Find where the given text appears and provide that cell's center as (x, y) coordinate. 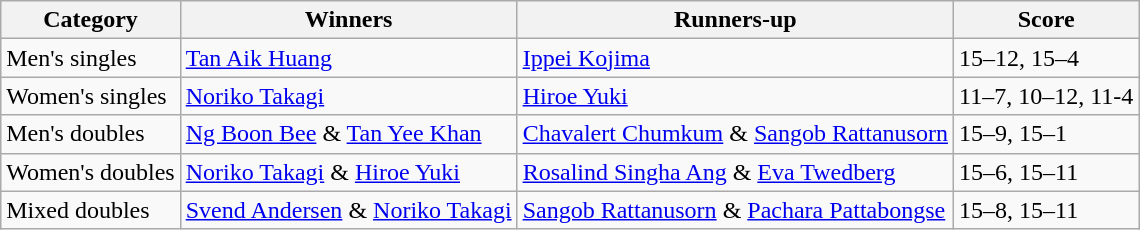
Runners-up (735, 20)
Men's singles (90, 58)
Noriko Takagi & Hiroe Yuki (348, 172)
Noriko Takagi (348, 96)
Women's doubles (90, 172)
Ng Boon Bee & Tan Yee Khan (348, 134)
Men's doubles (90, 134)
Tan Aik Huang (348, 58)
Score (1046, 20)
15–9, 15–1 (1046, 134)
Mixed doubles (90, 210)
Rosalind Singha Ang & Eva Twedberg (735, 172)
15–12, 15–4 (1046, 58)
15–8, 15–11 (1046, 210)
Sangob Rattanusorn & Pachara Pattabongse (735, 210)
Winners (348, 20)
Hiroe Yuki (735, 96)
Chavalert Chumkum & Sangob Rattanusorn (735, 134)
Ippei Kojima (735, 58)
Women's singles (90, 96)
Category (90, 20)
15–6, 15–11 (1046, 172)
Svend Andersen & Noriko Takagi (348, 210)
11–7, 10–12, 11-4 (1046, 96)
